Capture the cell that displays the provided text and extract its (X, Y) central coordinate. 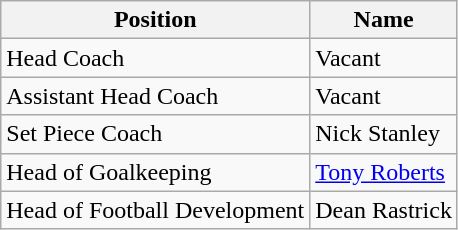
Head Coach (156, 58)
Head of Goalkeeping (156, 172)
Dean Rastrick (384, 210)
Name (384, 20)
Tony Roberts (384, 172)
Head of Football Development (156, 210)
Set Piece Coach (156, 134)
Assistant Head Coach (156, 96)
Position (156, 20)
Nick Stanley (384, 134)
